From the cell containing the given text, extract its center point as [X, Y] coordinate. 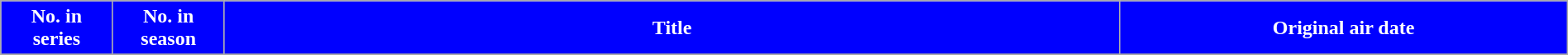
No. inseason [169, 28]
Title [672, 28]
No. inseries [56, 28]
Original air date [1343, 28]
